For the text-containing cell, return its midpoint in (X, Y) coordinate format. 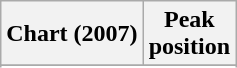
Chart (2007) (72, 34)
Peakposition (189, 34)
